Determine the (X, Y) coordinate at the center of the cell enclosing the given text.  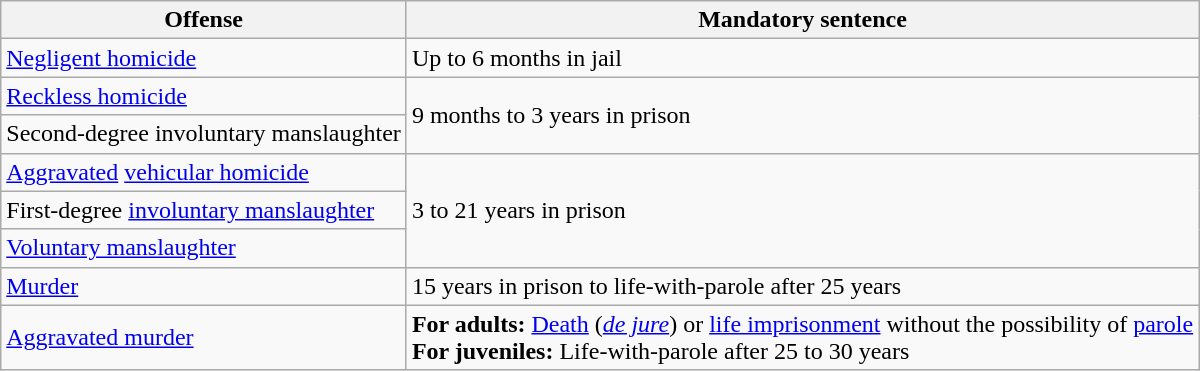
Murder (204, 286)
15 years in prison to life-with-parole after 25 years (802, 286)
3 to 21 years in prison (802, 210)
Offense (204, 20)
Second-degree involuntary manslaughter (204, 134)
Negligent homicide (204, 58)
First-degree involuntary manslaughter (204, 210)
For adults: Death (de jure) or life imprisonment without the possibility of paroleFor juveniles: Life-with-parole after 25 to 30 years (802, 338)
Aggravated vehicular homicide (204, 172)
9 months to 3 years in prison (802, 115)
Reckless homicide (204, 96)
Mandatory sentence (802, 20)
Voluntary manslaughter (204, 248)
Up to 6 months in jail (802, 58)
Aggravated murder (204, 338)
